Pinpoint the cell where the given text exists, returning its [x, y] midpoint coordinate. 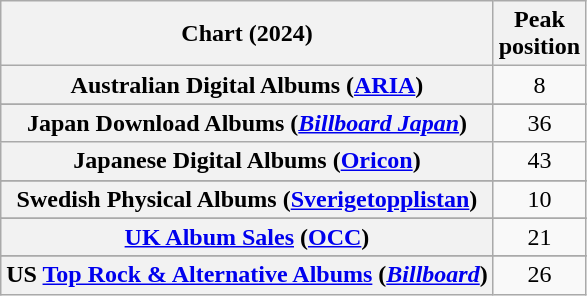
UK Album Sales (OCC) [247, 237]
10 [539, 199]
Swedish Physical Albums (Sverigetopplistan) [247, 199]
43 [539, 161]
36 [539, 123]
Australian Digital Albums (ARIA) [247, 85]
21 [539, 237]
26 [539, 275]
Japanese Digital Albums (Oricon) [247, 161]
Japan Download Albums (Billboard Japan) [247, 123]
Peakposition [539, 34]
Chart (2024) [247, 34]
8 [539, 85]
US Top Rock & Alternative Albums (Billboard) [247, 275]
